Provide the (X, Y) coordinate of the cell's center where the given text is located.  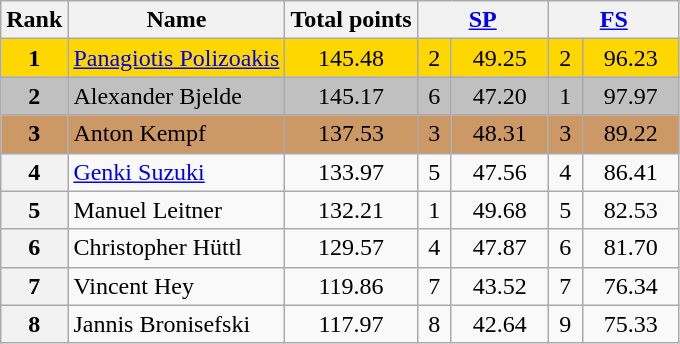
Panagiotis Polizoakis (176, 58)
97.97 (630, 96)
49.25 (500, 58)
96.23 (630, 58)
SP (482, 20)
89.22 (630, 134)
129.57 (351, 248)
Rank (34, 20)
82.53 (630, 210)
47.87 (500, 248)
Alexander Bjelde (176, 96)
Christopher Hüttl (176, 248)
Anton Kempf (176, 134)
49.68 (500, 210)
133.97 (351, 172)
119.86 (351, 286)
Name (176, 20)
48.31 (500, 134)
76.34 (630, 286)
86.41 (630, 172)
Total points (351, 20)
Genki Suzuki (176, 172)
42.64 (500, 324)
75.33 (630, 324)
145.48 (351, 58)
137.53 (351, 134)
81.70 (630, 248)
Jannis Bronisefski (176, 324)
47.56 (500, 172)
47.20 (500, 96)
Vincent Hey (176, 286)
9 (565, 324)
FS (614, 20)
Manuel Leitner (176, 210)
117.97 (351, 324)
43.52 (500, 286)
132.21 (351, 210)
145.17 (351, 96)
